Determine the (x, y) coordinate at the center of the cell enclosing the given text.  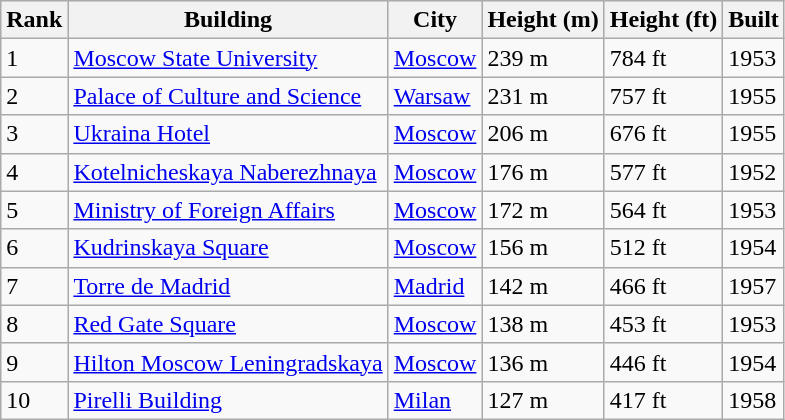
Warsaw (435, 96)
9 (34, 362)
Built (754, 20)
10 (34, 400)
Red Gate Square (228, 324)
Milan (435, 400)
453 ft (663, 324)
Moscow State University (228, 58)
4 (34, 172)
136 m (543, 362)
564 ft (663, 210)
156 m (543, 248)
Building (228, 20)
Torre de Madrid (228, 286)
446 ft (663, 362)
City (435, 20)
7 (34, 286)
176 m (543, 172)
231 m (543, 96)
Rank (34, 20)
Kudrinskaya Square (228, 248)
142 m (543, 286)
Pirelli Building (228, 400)
512 ft (663, 248)
Ministry of Foreign Affairs (228, 210)
Palace of Culture and Science (228, 96)
1957 (754, 286)
127 m (543, 400)
5 (34, 210)
577 ft (663, 172)
1 (34, 58)
Height (m) (543, 20)
6 (34, 248)
Kotelnicheskaya Naberezhnaya (228, 172)
Height (ft) (663, 20)
757 ft (663, 96)
1958 (754, 400)
1952 (754, 172)
138 m (543, 324)
Madrid (435, 286)
8 (34, 324)
466 ft (663, 286)
206 m (543, 134)
2 (34, 96)
784 ft (663, 58)
239 m (543, 58)
Hilton Moscow Leningradskaya (228, 362)
3 (34, 134)
417 ft (663, 400)
172 m (543, 210)
Ukraina Hotel (228, 134)
676 ft (663, 134)
